Scan for the cell matching the given text and deliver its (x, y) coordinate at center. 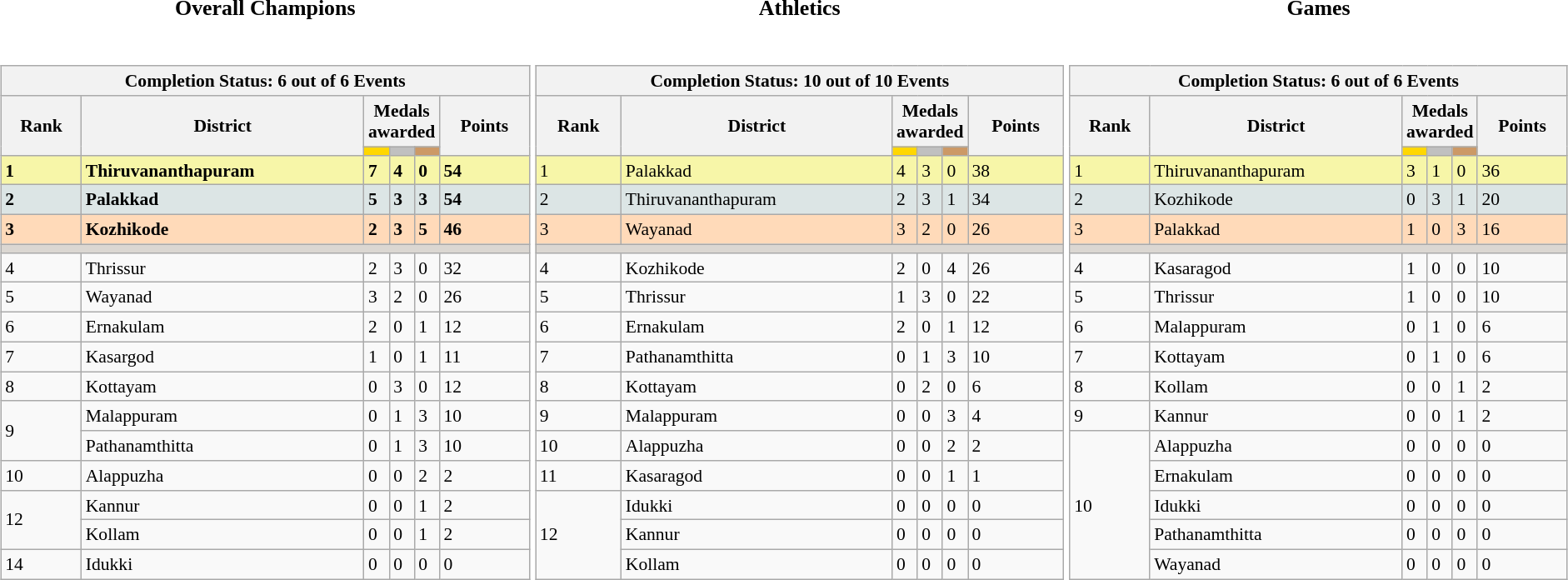
Completion Status: 10 out of 10 Events (800, 81)
36 (1521, 170)
46 (484, 229)
16 (1521, 229)
32 (484, 267)
20 (1521, 200)
14 (41, 564)
22 (1016, 297)
38 (1016, 170)
34 (1016, 200)
Kasargod (223, 357)
